Extract the (x, y) coordinate from the center of the cell holding the provided text.  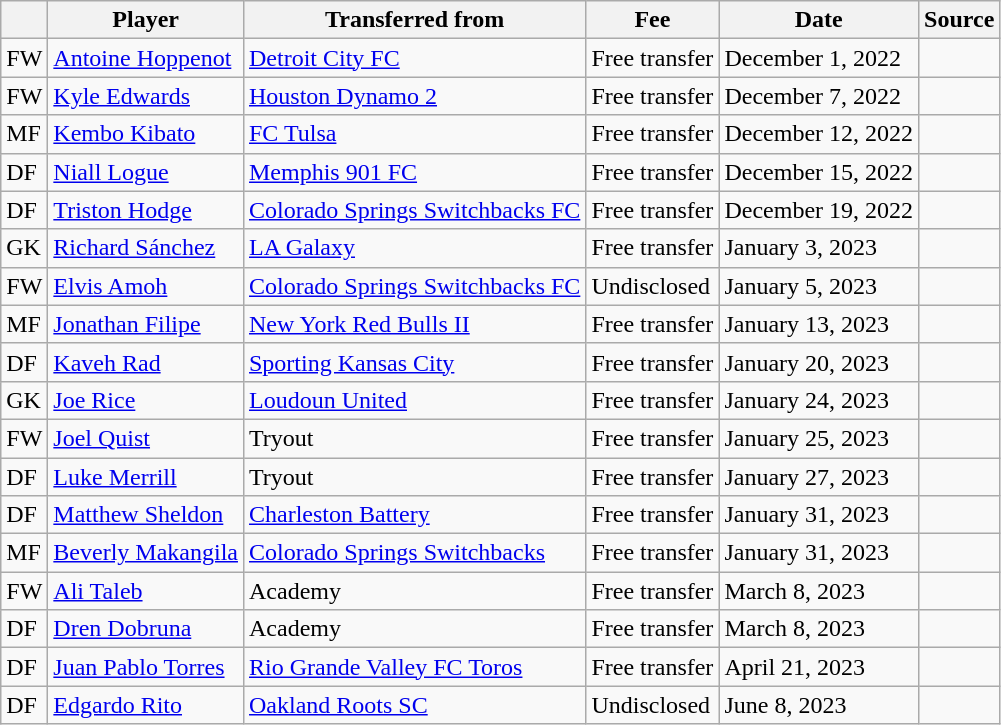
January 27, 2023 (819, 477)
Memphis 901 FC (414, 172)
Luke Merrill (146, 477)
Beverly Makangila (146, 553)
Dren Dobruna (146, 629)
Charleston Battery (414, 515)
December 15, 2022 (819, 172)
Matthew Sheldon (146, 515)
Jonathan Filipe (146, 324)
Transferred from (414, 20)
April 21, 2023 (819, 667)
January 13, 2023 (819, 324)
January 24, 2023 (819, 400)
January 3, 2023 (819, 248)
Triston Hodge (146, 210)
Elvis Amoh (146, 286)
Antoine Hoppenot (146, 58)
Edgardo Rito (146, 705)
Loudoun United (414, 400)
December 19, 2022 (819, 210)
Joel Quist (146, 438)
Fee (652, 20)
Detroit City FC (414, 58)
December 1, 2022 (819, 58)
Niall Logue (146, 172)
FC Tulsa (414, 134)
Kyle Edwards (146, 96)
Houston Dynamo 2 (414, 96)
Colorado Springs Switchbacks (414, 553)
Kaveh Rad (146, 362)
January 5, 2023 (819, 286)
Kembo Kibato (146, 134)
January 20, 2023 (819, 362)
Date (819, 20)
Joe Rice (146, 400)
Oakland Roots SC (414, 705)
December 12, 2022 (819, 134)
Richard Sánchez (146, 248)
LA Galaxy (414, 248)
Juan Pablo Torres (146, 667)
Ali Taleb (146, 591)
January 25, 2023 (819, 438)
Sporting Kansas City (414, 362)
June 8, 2023 (819, 705)
New York Red Bulls II (414, 324)
Source (960, 20)
Player (146, 20)
December 7, 2022 (819, 96)
Rio Grande Valley FC Toros (414, 667)
